Return the [X, Y] coordinate for the center point of the cell that contains the specified text.  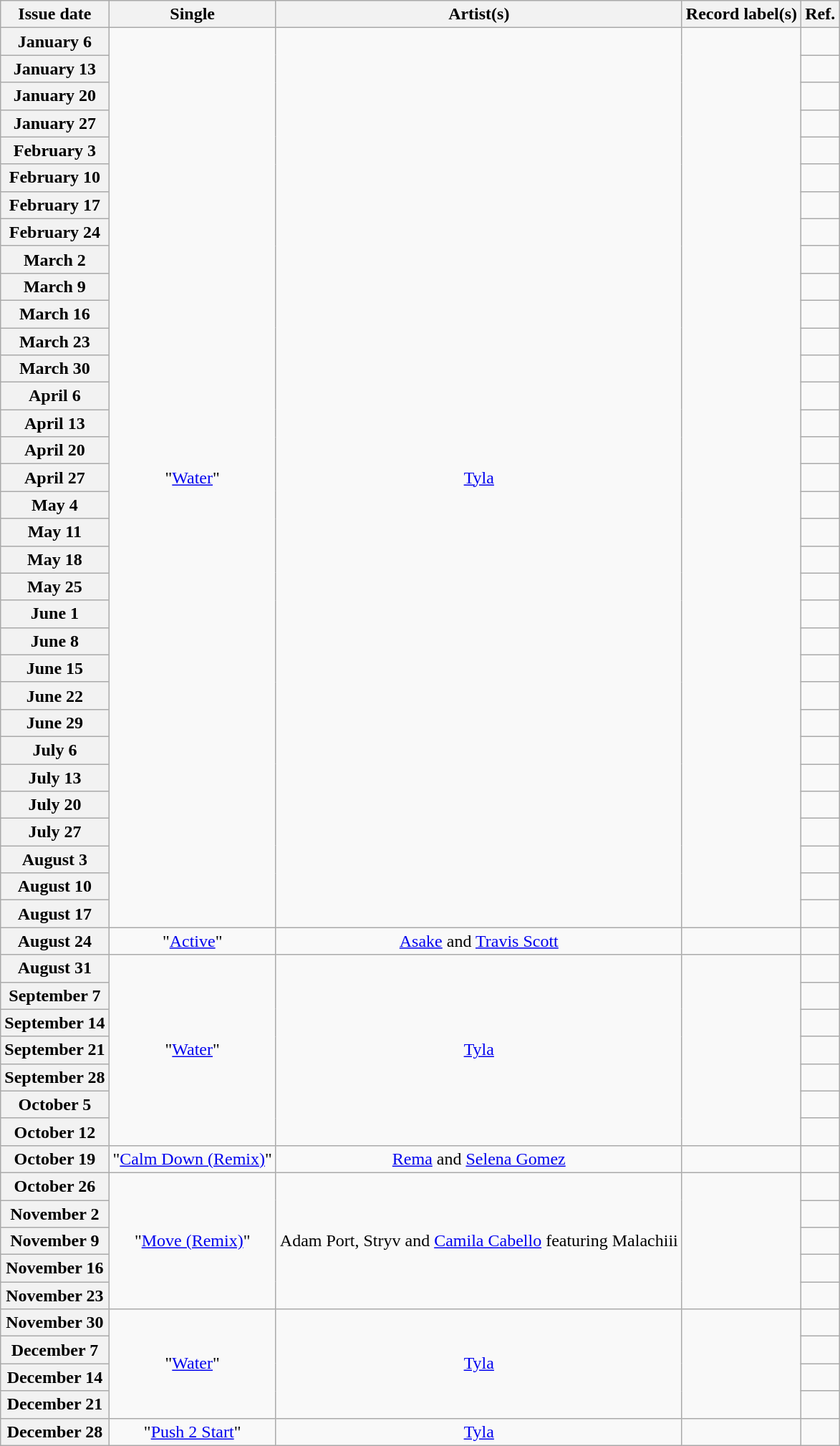
Record label(s) [741, 14]
Rema and Selena Gomez [478, 1159]
December 28 [54, 1432]
Artist(s) [478, 14]
March 2 [54, 259]
"Move (Remix)" [192, 1240]
November 23 [54, 1296]
March 9 [54, 286]
October 5 [54, 1104]
Single [192, 14]
June 29 [54, 723]
July 20 [54, 805]
"Push 2 Start" [192, 1432]
September 21 [54, 1050]
September 7 [54, 996]
Issue date [54, 14]
February 24 [54, 232]
December 21 [54, 1404]
June 22 [54, 695]
February 17 [54, 205]
January 6 [54, 42]
November 16 [54, 1268]
August 3 [54, 859]
Adam Port, Stryv and Camila Cabello featuring Malachiii [478, 1240]
October 19 [54, 1159]
August 24 [54, 941]
June 1 [54, 614]
April 27 [54, 478]
August 10 [54, 887]
July 13 [54, 777]
July 27 [54, 832]
Asake and Travis Scott [478, 941]
February 3 [54, 150]
March 30 [54, 369]
"Calm Down (Remix)" [192, 1159]
August 17 [54, 914]
November 30 [54, 1323]
January 27 [54, 123]
Ref. [821, 14]
December 14 [54, 1377]
May 4 [54, 505]
January 20 [54, 96]
July 6 [54, 750]
June 15 [54, 668]
December 7 [54, 1350]
November 9 [54, 1241]
June 8 [54, 641]
May 18 [54, 559]
April 6 [54, 396]
August 31 [54, 968]
April 20 [54, 450]
April 13 [54, 423]
November 2 [54, 1214]
"Active" [192, 941]
February 10 [54, 178]
March 16 [54, 314]
January 13 [54, 69]
October 12 [54, 1132]
September 28 [54, 1077]
May 25 [54, 587]
May 11 [54, 532]
March 23 [54, 342]
September 14 [54, 1023]
October 26 [54, 1186]
